For the text-containing cell, return its midpoint in (x, y) coordinate format. 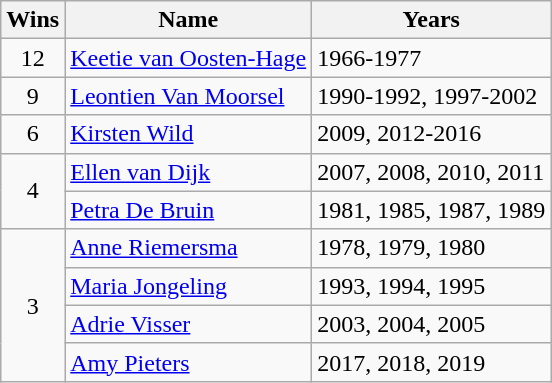
1978, 1979, 1980 (432, 248)
6 (33, 134)
Maria Jongeling (188, 286)
Leontien Van Moorsel (188, 96)
Amy Pieters (188, 362)
Kirsten Wild (188, 134)
2003, 2004, 2005 (432, 324)
Petra De Bruin (188, 210)
2009, 2012-2016 (432, 134)
4 (33, 191)
Wins (33, 20)
1966-1977 (432, 58)
Anne Riemersma (188, 248)
Keetie van Oosten-Hage (188, 58)
2017, 2018, 2019 (432, 362)
3 (33, 305)
1993, 1994, 1995 (432, 286)
Ellen van Dijk (188, 172)
Name (188, 20)
Adrie Visser (188, 324)
9 (33, 96)
1990-1992, 1997-2002 (432, 96)
Years (432, 20)
12 (33, 58)
1981, 1985, 1987, 1989 (432, 210)
2007, 2008, 2010, 2011 (432, 172)
